Determine the [x, y] coordinate at the center of the cell enclosing the given text.  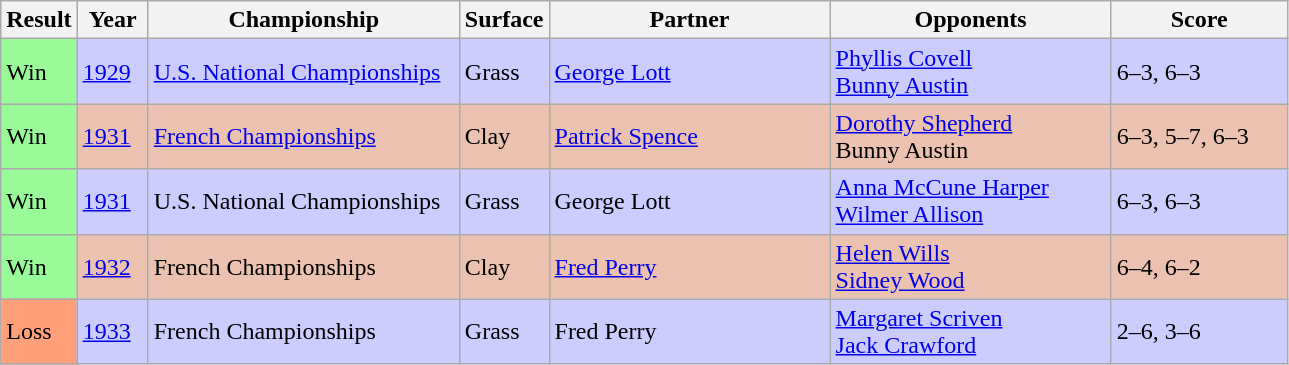
2–6, 3–6 [1199, 332]
1933 [112, 332]
Dorothy Shepherd Bunny Austin [970, 136]
Year [112, 20]
6–4, 6–2 [1199, 266]
Loss [39, 332]
Score [1199, 20]
Phyllis Covell Bunny Austin [970, 72]
Result [39, 20]
Partner [690, 20]
1929 [112, 72]
Anna McCune Harper Wilmer Allison [970, 202]
Patrick Spence [690, 136]
Opponents [970, 20]
6–3, 5–7, 6–3 [1199, 136]
Surface [504, 20]
Margaret Scriven Jack Crawford [970, 332]
Championship [304, 20]
1932 [112, 266]
Helen Wills Sidney Wood [970, 266]
